Capture the cell that displays the provided text and extract its [x, y] central coordinate. 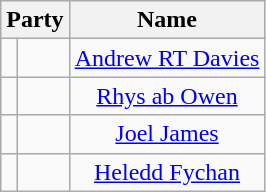
Party [35, 20]
Rhys ab Owen [167, 96]
Joel James [167, 134]
Heledd Fychan [167, 172]
Andrew RT Davies [167, 58]
Name [167, 20]
